Return (x, y) of the center of cell containing provided text 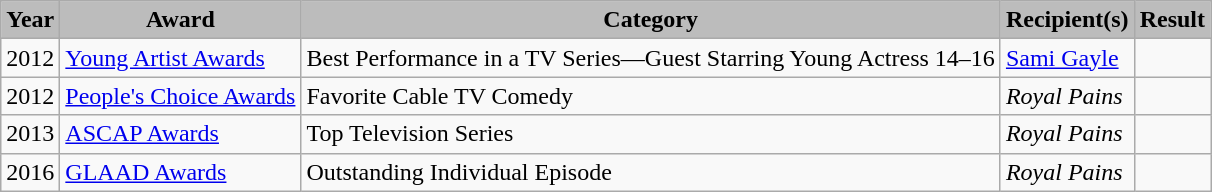
GLAAD Awards (180, 172)
2013 (30, 134)
Sami Gayle (1067, 58)
Favorite Cable TV Comedy (650, 96)
Result (1172, 20)
Best Performance in a TV Series—Guest Starring Young Actress 14–16 (650, 58)
Top Television Series (650, 134)
ASCAP Awards (180, 134)
Award (180, 20)
2016 (30, 172)
Year (30, 20)
Recipient(s) (1067, 20)
Young Artist Awards (180, 58)
Category (650, 20)
People's Choice Awards (180, 96)
Outstanding Individual Episode (650, 172)
